Scan for the cell matching the given text and deliver its [X, Y] coordinate at center. 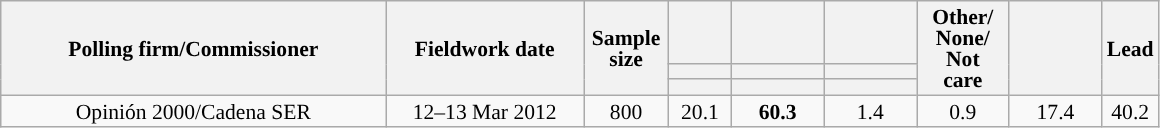
17.4 [1056, 110]
Sample size [626, 48]
Other/None/Notcare [962, 48]
Polling firm/Commissioner [194, 48]
1.4 [870, 110]
40.2 [1130, 110]
800 [626, 110]
Opinión 2000/Cadena SER [194, 110]
12–13 Mar 2012 [485, 110]
Lead [1130, 48]
Fieldwork date [485, 48]
0.9 [962, 110]
20.1 [700, 110]
60.3 [778, 110]
